For the text-containing cell, return its midpoint in [X, Y] coordinate format. 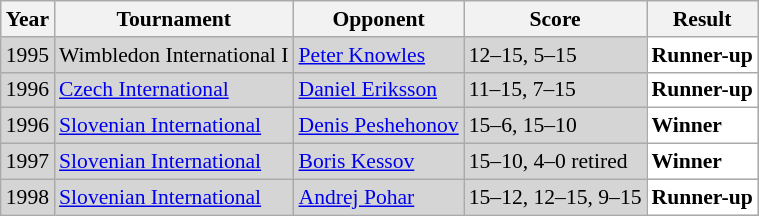
1997 [28, 162]
11–15, 7–15 [556, 90]
1998 [28, 197]
Year [28, 19]
Boris Kessov [378, 162]
Czech International [174, 90]
Denis Peshehonov [378, 126]
Wimbledon International I [174, 55]
15–10, 4–0 retired [556, 162]
12–15, 5–15 [556, 55]
Andrej Pohar [378, 197]
Tournament [174, 19]
Daniel Eriksson [378, 90]
Peter Knowles [378, 55]
15–12, 12–15, 9–15 [556, 197]
1995 [28, 55]
Opponent [378, 19]
15–6, 15–10 [556, 126]
Result [702, 19]
Score [556, 19]
